Search for the cell housing the specified text and yield its (X, Y) center coordinate. 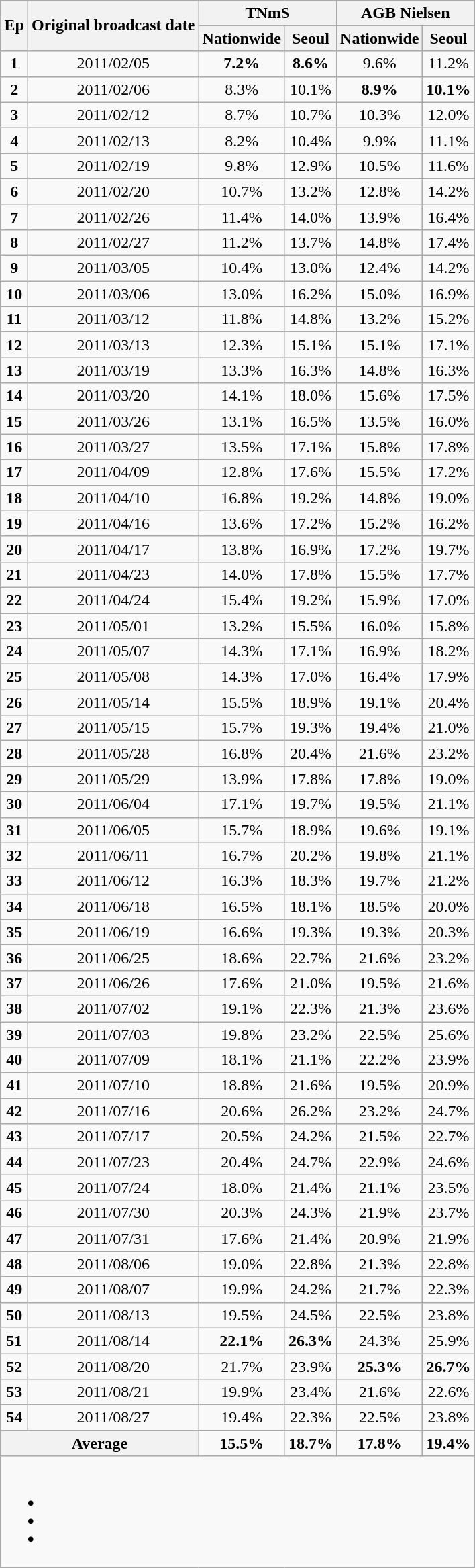
18.8% (242, 1086)
2011/06/05 (113, 830)
1 (14, 64)
7.2% (242, 64)
5 (14, 166)
24 (14, 651)
26.7% (448, 1366)
34 (14, 906)
40 (14, 1060)
10.5% (380, 166)
2011/06/25 (113, 957)
47 (14, 1239)
37 (14, 983)
26.2% (310, 1111)
31 (14, 830)
11.1% (448, 140)
13.3% (242, 370)
13.7% (310, 243)
2011/02/20 (113, 191)
51 (14, 1341)
AGB Nielsen (405, 13)
2011/04/17 (113, 549)
2011/06/26 (113, 983)
17.9% (448, 677)
12 (14, 345)
24.6% (448, 1162)
2011/03/12 (113, 319)
12.4% (380, 268)
2011/03/19 (113, 370)
2011/08/06 (113, 1264)
8.7% (242, 115)
2011/03/05 (113, 268)
52 (14, 1366)
2011/02/12 (113, 115)
20.2% (310, 855)
2011/08/20 (113, 1366)
43 (14, 1137)
46 (14, 1213)
25.9% (448, 1341)
2011/08/21 (113, 1392)
2011/04/09 (113, 472)
15.0% (380, 294)
17.7% (448, 574)
30 (14, 804)
2011/02/13 (113, 140)
20.0% (448, 906)
16.6% (242, 932)
23.7% (448, 1213)
Original broadcast date (113, 25)
12.9% (310, 166)
9 (14, 268)
25 (14, 677)
15.4% (242, 600)
2011/07/24 (113, 1188)
2011/04/24 (113, 600)
18.2% (448, 651)
2011/08/27 (113, 1417)
41 (14, 1086)
9.9% (380, 140)
12.3% (242, 345)
2011/02/19 (113, 166)
21.5% (380, 1137)
19.6% (380, 830)
2011/07/30 (113, 1213)
24.5% (310, 1315)
17.4% (448, 243)
2011/05/07 (113, 651)
2011/05/14 (113, 702)
38 (14, 1008)
45 (14, 1188)
22.9% (380, 1162)
13 (14, 370)
4 (14, 140)
2011/08/07 (113, 1290)
2011/08/13 (113, 1315)
16.7% (242, 855)
19 (14, 523)
2011/03/26 (113, 421)
2011/06/12 (113, 881)
23.4% (310, 1392)
21 (14, 574)
2011/06/18 (113, 906)
27 (14, 728)
25.3% (380, 1366)
42 (14, 1111)
26 (14, 702)
22.6% (448, 1392)
2011/07/09 (113, 1060)
2011/02/27 (113, 243)
20.5% (242, 1137)
2011/06/19 (113, 932)
8.9% (380, 89)
39 (14, 1034)
16 (14, 447)
48 (14, 1264)
18.3% (310, 881)
2011/03/27 (113, 447)
13.6% (242, 523)
8.6% (310, 64)
2011/04/16 (113, 523)
TNmS (267, 13)
11 (14, 319)
53 (14, 1392)
6 (14, 191)
28 (14, 753)
8.3% (242, 89)
25.6% (448, 1034)
2011/05/29 (113, 779)
15.9% (380, 600)
15.6% (380, 396)
20 (14, 549)
17 (14, 472)
11.6% (448, 166)
9.6% (380, 64)
2011/07/17 (113, 1137)
14 (14, 396)
10.3% (380, 115)
2011/04/23 (113, 574)
2011/05/01 (113, 626)
23.6% (448, 1008)
9.8% (242, 166)
20.6% (242, 1111)
13.8% (242, 549)
33 (14, 881)
44 (14, 1162)
2011/03/20 (113, 396)
14.1% (242, 396)
2011/02/06 (113, 89)
2011/03/06 (113, 294)
23.5% (448, 1188)
50 (14, 1315)
2 (14, 89)
26.3% (310, 1341)
2011/03/13 (113, 345)
2011/07/02 (113, 1008)
7 (14, 217)
18.7% (310, 1443)
2011/02/26 (113, 217)
32 (14, 855)
11.4% (242, 217)
18.6% (242, 957)
Ep (14, 25)
11.8% (242, 319)
36 (14, 957)
22.1% (242, 1341)
2011/05/15 (113, 728)
2011/07/10 (113, 1086)
8 (14, 243)
Average (99, 1443)
2011/07/16 (113, 1111)
15 (14, 421)
18.5% (380, 906)
21.2% (448, 881)
23 (14, 626)
49 (14, 1290)
2011/07/03 (113, 1034)
10 (14, 294)
3 (14, 115)
2011/07/31 (113, 1239)
35 (14, 932)
13.1% (242, 421)
2011/04/10 (113, 498)
12.0% (448, 115)
2011/07/23 (113, 1162)
29 (14, 779)
18 (14, 498)
2011/02/05 (113, 64)
22 (14, 600)
17.5% (448, 396)
2011/08/14 (113, 1341)
2011/06/04 (113, 804)
22.2% (380, 1060)
2011/05/28 (113, 753)
8.2% (242, 140)
54 (14, 1417)
2011/05/08 (113, 677)
2011/06/11 (113, 855)
